For the text-containing cell, return its midpoint in (x, y) coordinate format. 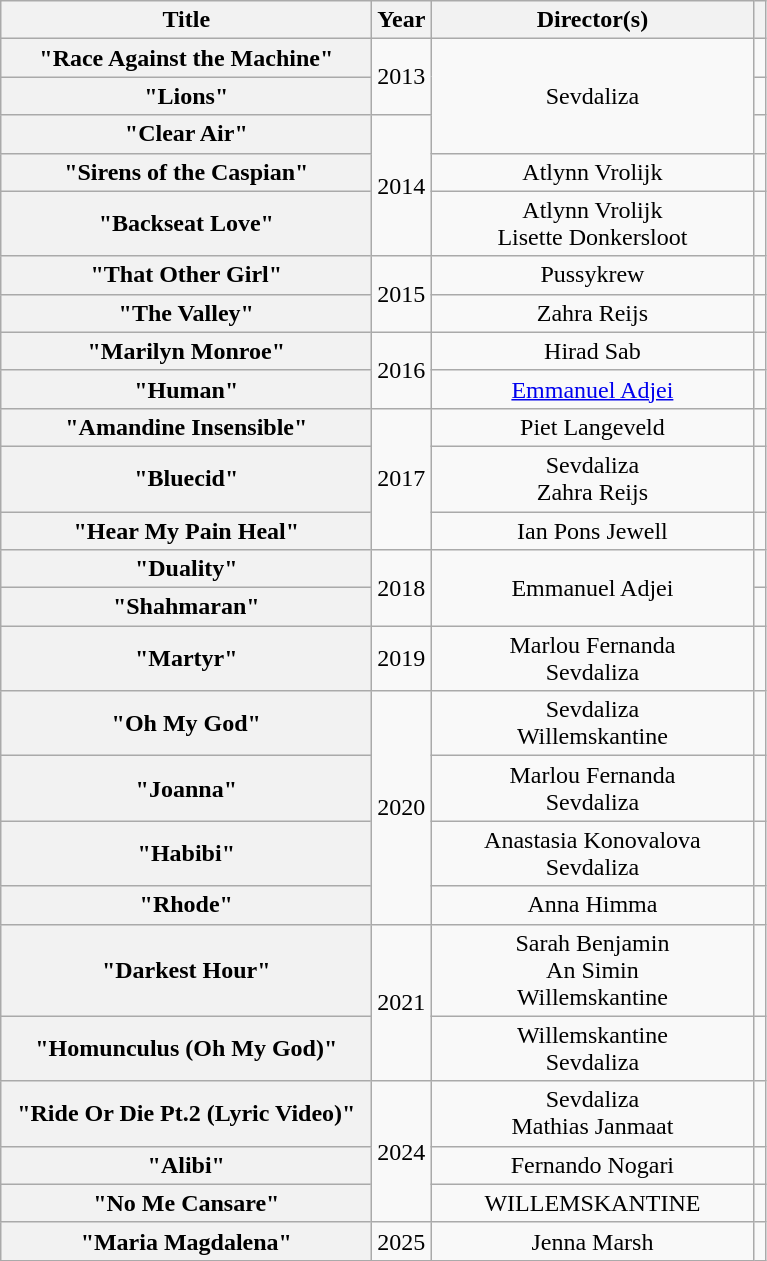
2016 (402, 370)
"Rhode" (186, 905)
Sevdaliza (592, 96)
Atlynn VrolijkLisette Donkersloot (592, 224)
"Marilyn Monroe" (186, 351)
2020 (402, 808)
Sarah BenjaminAn SiminWillemskantine (592, 970)
2024 (402, 1152)
"Alibi" (186, 1165)
2025 (402, 1241)
"Shahmaran" (186, 607)
"Race Against the Machine" (186, 58)
Sevdaliza Mathias Janmaat (592, 1114)
"No Me Cansare" (186, 1203)
Piet Langeveld (592, 427)
"Darkest Hour" (186, 970)
"That Other Girl" (186, 275)
"Hear My Pain Heal" (186, 531)
Jenna Marsh (592, 1241)
"Duality" (186, 569)
"Clear Air" (186, 134)
"Lions" (186, 96)
2019 (402, 658)
WillemskantineSevdaliza (592, 1048)
2015 (402, 294)
SevdalizaZahra Reijs (592, 478)
2018 (402, 588)
"Sirens of the Caspian" (186, 172)
Director(s) (592, 20)
Title (186, 20)
"Bluecid" (186, 478)
2021 (402, 1002)
SevdalizaWillemskantine (592, 724)
Year (402, 20)
Pussykrew (592, 275)
Atlynn Vrolijk (592, 172)
2013 (402, 77)
"Amandine Insensible" (186, 427)
"Joanna" (186, 788)
2014 (402, 186)
"Maria Magdalena" (186, 1241)
"Ride Or Die Pt.2 (Lyric Video)" (186, 1114)
Ian Pons Jewell (592, 531)
"Backseat Love" (186, 224)
Anna Himma (592, 905)
"Oh My God" (186, 724)
Fernando Nogari (592, 1165)
2017 (402, 478)
"Martyr" (186, 658)
Zahra Reijs (592, 313)
"Human" (186, 389)
"Habibi" (186, 854)
Hirad Sab (592, 351)
"Homunculus (Oh My God)" (186, 1048)
"The Valley" (186, 313)
WILLEMSKANTINE (592, 1203)
Anastasia KonovalovaSevdaliza (592, 854)
